Determine the [X, Y] coordinate at the center of the cell enclosing the given text.  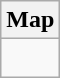
Map [30, 20]
